Search for the cell housing the specified text and yield its [X, Y] center coordinate. 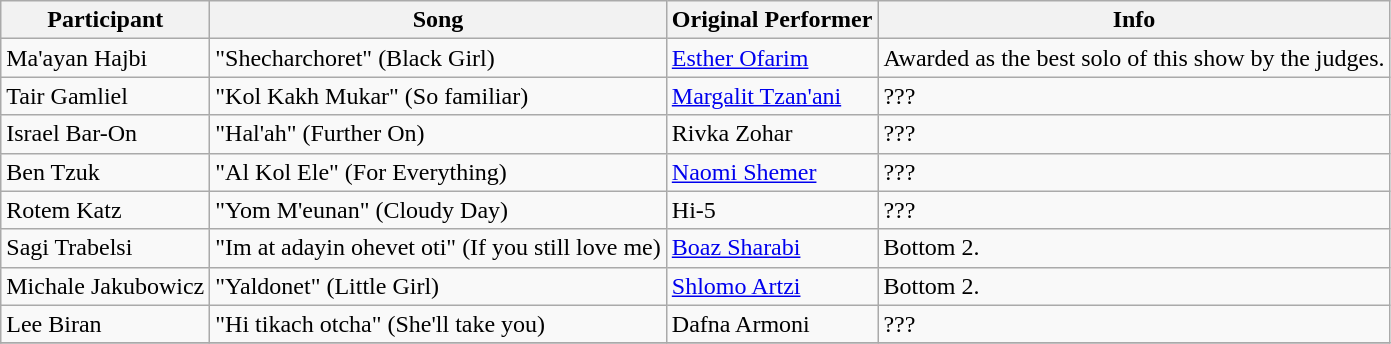
Sagi Trabelsi [106, 248]
Ma'ayan Hajbi [106, 58]
Dafna Armoni [772, 324]
Rivka Zohar [772, 134]
Ben Tzuk [106, 172]
Song [438, 20]
Boaz Sharabi [772, 248]
Lee Biran [106, 324]
Shlomo Artzi [772, 286]
"Yom M'eunan" (Cloudy Day) [438, 210]
"Hi tikach otcha" (She'll take you) [438, 324]
Israel Bar-On [106, 134]
"Hal'ah" (Further On) [438, 134]
"Kol Kakh Mukar" (So familiar) [438, 96]
Info [1134, 20]
"Shecharchoret" (Black Girl) [438, 58]
"Al Kol Ele" (For Everything) [438, 172]
Original Performer [772, 20]
Rotem Katz [106, 210]
Michale Jakubowicz [106, 286]
"Yaldonet" (Little Girl) [438, 286]
Hi-5 [772, 210]
Naomi Shemer [772, 172]
Esther Ofarim [772, 58]
Participant [106, 20]
"Im at adayin ohevet oti" (If you still love me) [438, 248]
Awarded as the best solo of this show by the judges. [1134, 58]
Margalit Tzan'ani [772, 96]
Tair Gamliel [106, 96]
